Pinpoint the cell where the given text exists, returning its [X, Y] midpoint coordinate. 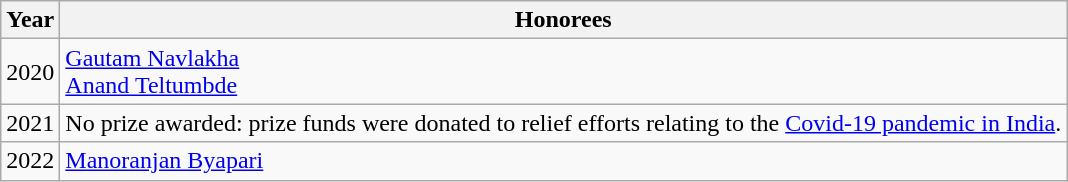
2021 [30, 123]
No prize awarded: prize funds were donated to relief efforts relating to the Covid-19 pandemic in India. [564, 123]
Manoranjan Byapari [564, 161]
2022 [30, 161]
2020 [30, 72]
Year [30, 20]
Honorees [564, 20]
Gautam NavlakhaAnand Teltumbde [564, 72]
